From the cell containing the given text, extract its center point as [X, Y] coordinate. 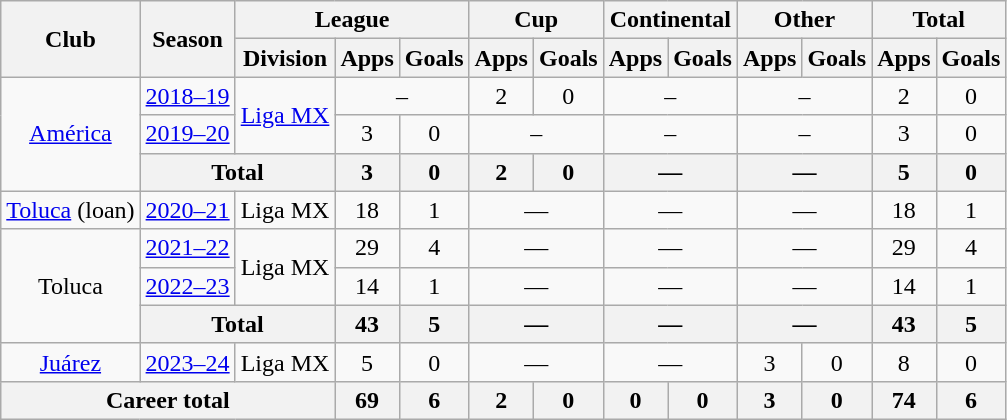
Toluca [70, 286]
2019–20 [188, 134]
2020–21 [188, 210]
Continental [670, 20]
69 [367, 400]
Career total [168, 400]
Juárez [70, 362]
2023–24 [188, 362]
2018–19 [188, 96]
Season [188, 39]
74 [904, 400]
League [352, 20]
2022–23 [188, 286]
América [70, 134]
8 [904, 362]
Cup [536, 20]
Division [285, 58]
2021–22 [188, 248]
Toluca (loan) [70, 210]
Other [804, 20]
Club [70, 39]
